Detect which cell encompasses the target text, then output its [X, Y] center coordinate. 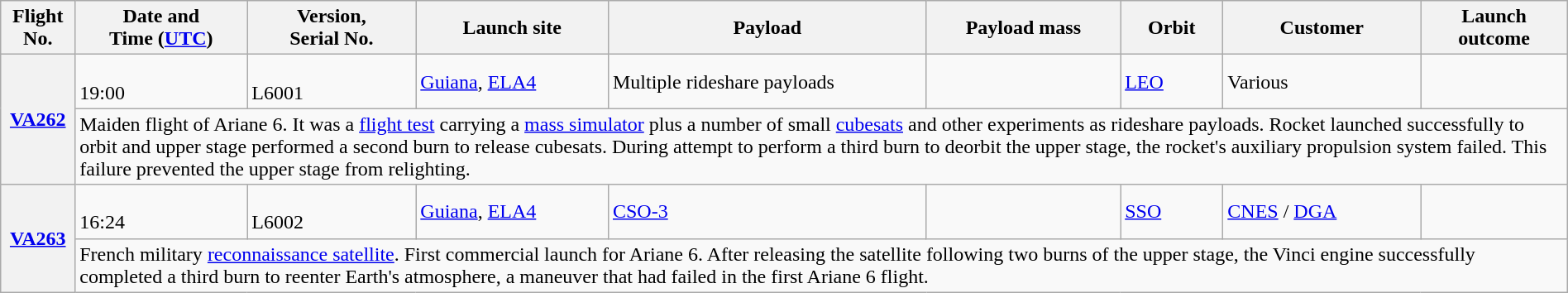
Launch site [513, 28]
Orbit [1172, 28]
L6001 [332, 81]
Flight No. [38, 28]
19:00 [161, 81]
Payload [767, 28]
Date andTime (UTC) [161, 28]
Payload mass [1024, 28]
SSO [1172, 212]
LEO [1172, 81]
VA263 [38, 238]
Launchoutcome [1494, 28]
Version,Serial No. [332, 28]
16:24 [161, 212]
L6002 [332, 212]
Customer [1322, 28]
Multiple rideshare payloads [767, 81]
Various [1322, 81]
CNES / DGA [1322, 212]
VA262 [38, 119]
CSO-3 [767, 212]
